Capture the cell that displays the provided text and extract its [X, Y] central coordinate. 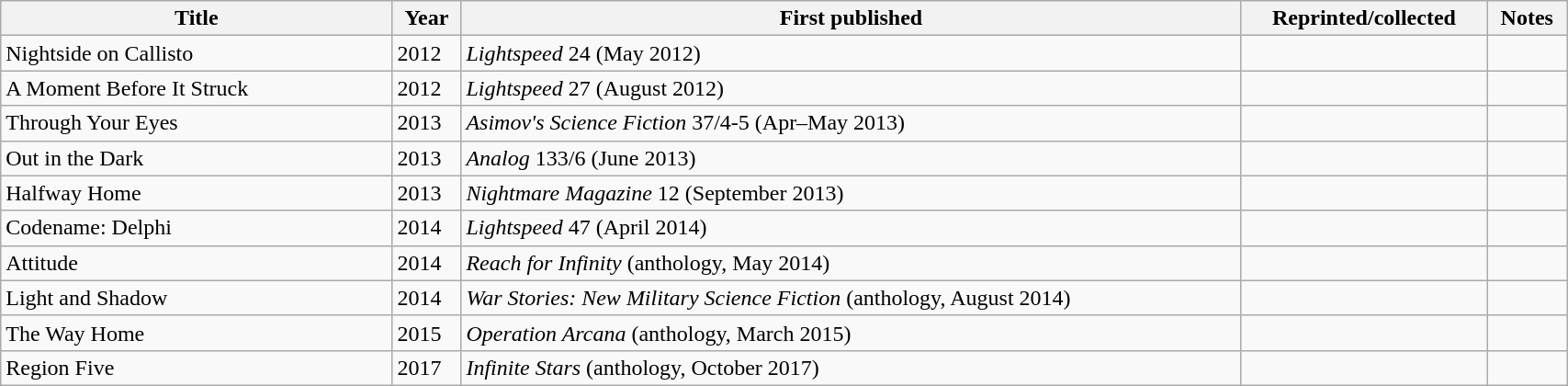
2015 [426, 333]
Nightmare Magazine 12 (September 2013) [851, 193]
Operation Arcana (anthology, March 2015) [851, 333]
Nightside on Callisto [197, 53]
The Way Home [197, 333]
Notes [1527, 18]
Codename: Delphi [197, 228]
First published [851, 18]
Title [197, 18]
A Moment Before It Struck [197, 88]
Light and Shadow [197, 298]
2017 [426, 368]
Lightspeed 27 (August 2012) [851, 88]
Reprinted/collected [1364, 18]
Region Five [197, 368]
Through Your Eyes [197, 123]
Asimov's Science Fiction 37/4-5 (Apr–May 2013) [851, 123]
Analog 133/6 (June 2013) [851, 158]
Attitude [197, 263]
Infinite Stars (anthology, October 2017) [851, 368]
Halfway Home [197, 193]
Year [426, 18]
Lightspeed 24 (May 2012) [851, 53]
Reach for Infinity (anthology, May 2014) [851, 263]
Lightspeed 47 (April 2014) [851, 228]
War Stories: New Military Science Fiction (anthology, August 2014) [851, 298]
Out in the Dark [197, 158]
